Detect which cell encompasses the target text, then output its [X, Y] center coordinate. 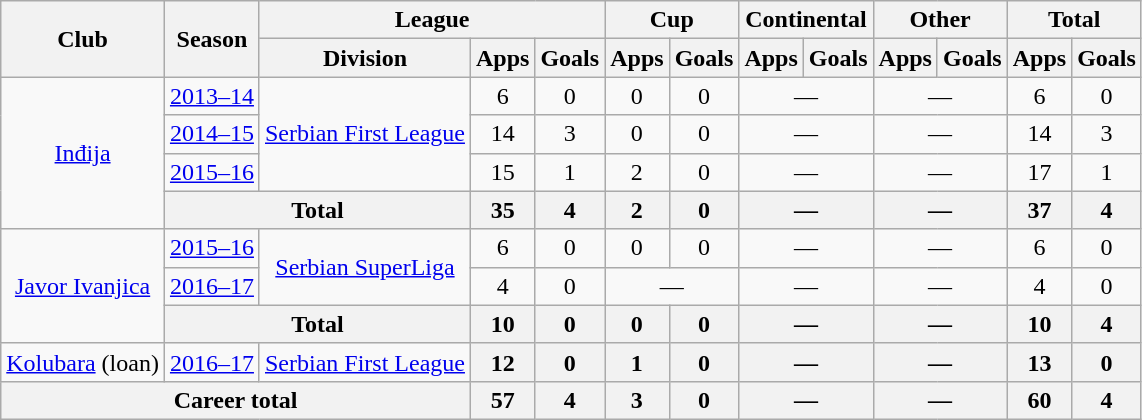
Season [212, 39]
2013–14 [212, 96]
Serbian SuperLiga [364, 267]
35 [502, 210]
Division [364, 58]
60 [1039, 400]
Javor Ivanjica [83, 286]
17 [1039, 172]
Cup [672, 20]
League [432, 20]
15 [502, 172]
Club [83, 39]
Kolubara (loan) [83, 362]
Inđija [83, 153]
Continental [806, 20]
2014–15 [212, 134]
13 [1039, 362]
37 [1039, 210]
Other [940, 20]
57 [502, 400]
Career total [236, 400]
12 [502, 362]
